Return the [X, Y] coordinate for the center point of the cell that contains the specified text.  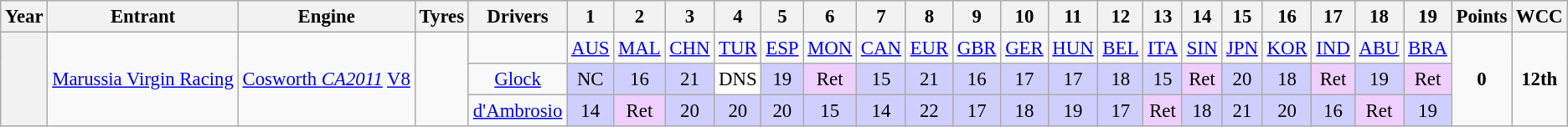
ESP [782, 48]
4 [738, 17]
IND [1333, 48]
12 [1121, 17]
AUS [591, 48]
Tyres [441, 17]
CHN [690, 48]
3 [690, 17]
HUN [1073, 48]
13 [1163, 17]
JPN [1243, 48]
BRA [1427, 48]
GBR [977, 48]
1 [591, 17]
MAL [640, 48]
Year [24, 17]
KOR [1287, 48]
2 [640, 17]
Drivers [518, 17]
6 [830, 17]
d'Ambrosio [518, 111]
9 [977, 17]
0 [1481, 80]
Points [1481, 17]
11 [1073, 17]
ABU [1379, 48]
GER [1024, 48]
WCC [1540, 17]
10 [1024, 17]
MON [830, 48]
BEL [1121, 48]
ITA [1163, 48]
12th [1540, 80]
NC [591, 79]
Cosworth CA2011 V8 [327, 80]
5 [782, 17]
Engine [327, 17]
8 [929, 17]
TUR [738, 48]
7 [881, 17]
CAN [881, 48]
DNS [738, 79]
22 [929, 111]
SIN [1201, 48]
EUR [929, 48]
Marussia Virgin Racing [142, 80]
Glock [518, 79]
Entrant [142, 17]
